Identify which cell holds the provided text, then report its [X, Y] central coordinate. 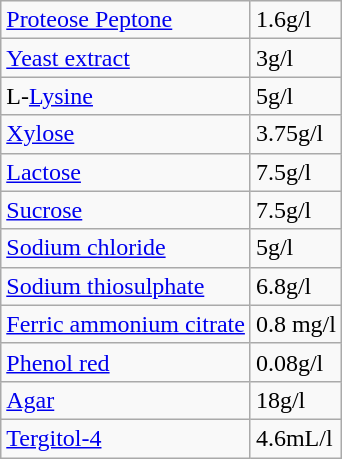
L-Lysine [126, 96]
Xylose [126, 134]
Yeast extract [126, 58]
Proteose Peptone [126, 20]
6.8g/l [296, 286]
3g/l [296, 58]
18g/l [296, 400]
Agar [126, 400]
Phenol red [126, 362]
Sodium thiosulphate [126, 286]
Sodium chloride [126, 248]
0.08g/l [296, 362]
Lactose [126, 172]
Ferric ammonium citrate [126, 324]
Tergitol-4 [126, 438]
0.8 mg/l [296, 324]
Sucrose [126, 210]
4.6mL/l [296, 438]
3.75g/l [296, 134]
1.6g/l [296, 20]
